Return (X, Y) of the center of cell containing provided text 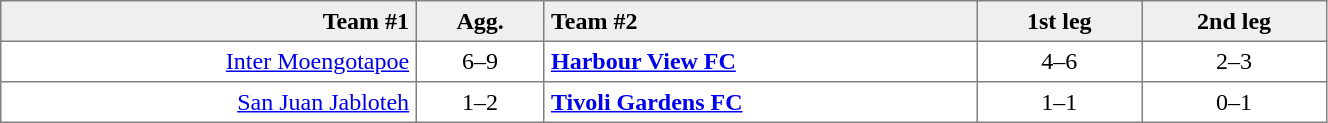
Team #2 (760, 21)
Agg. (480, 21)
Tivoli Gardens FC (760, 102)
6–9 (480, 61)
1–2 (480, 102)
1–1 (1060, 102)
San Juan Jabloteh (208, 102)
Inter Moengotapoe (208, 61)
2nd leg (1234, 21)
4–6 (1060, 61)
Team #1 (208, 21)
Harbour View FC (760, 61)
1st leg (1060, 21)
0–1 (1234, 102)
2–3 (1234, 61)
